Scan for the cell matching the given text and deliver its [X, Y] coordinate at center. 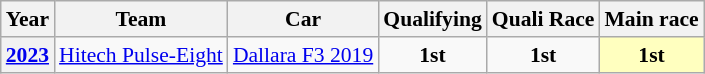
2023 [28, 55]
Hitech Pulse-Eight [141, 55]
Qualifying [432, 19]
Main race [651, 19]
Year [28, 19]
Car [303, 19]
Team [141, 19]
Quali Race [544, 19]
Dallara F3 2019 [303, 55]
